Output the [x, y] coordinate of the center of the cell containing the given text.  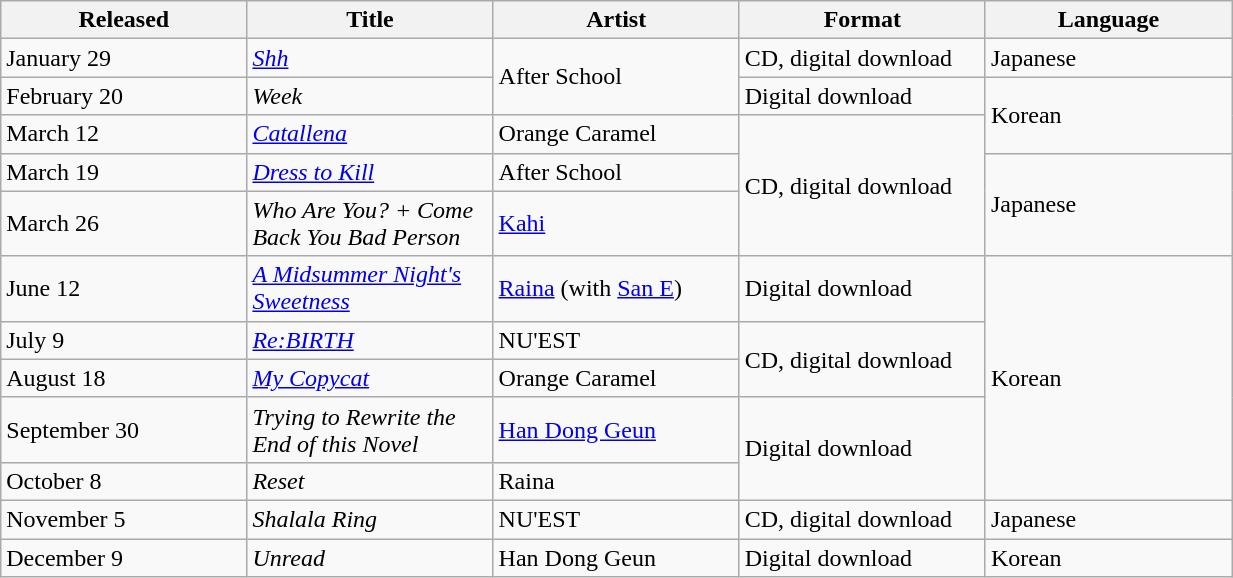
Catallena [370, 134]
Kahi [616, 224]
Reset [370, 481]
March 19 [124, 172]
Raina (with San E) [616, 288]
Re:BIRTH [370, 340]
Title [370, 20]
December 9 [124, 557]
Format [862, 20]
My Copycat [370, 378]
November 5 [124, 519]
Who Are You? + Come Back You Bad Person [370, 224]
Dress to Kill [370, 172]
Raina [616, 481]
Released [124, 20]
June 12 [124, 288]
Unread [370, 557]
Week [370, 96]
Artist [616, 20]
A Midsummer Night's Sweetness [370, 288]
January 29 [124, 58]
March 12 [124, 134]
Shalala Ring [370, 519]
February 20 [124, 96]
Language [1108, 20]
September 30 [124, 430]
March 26 [124, 224]
Trying to Rewrite the End of this Novel [370, 430]
July 9 [124, 340]
Shh [370, 58]
October 8 [124, 481]
August 18 [124, 378]
